Pinpoint the cell where the given text exists, returning its (X, Y) midpoint coordinate. 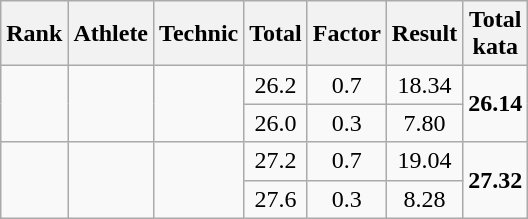
Factor (346, 34)
26.14 (496, 104)
27.6 (276, 199)
27.32 (496, 180)
Total (276, 34)
7.80 (424, 123)
Rank (34, 34)
27.2 (276, 161)
19.04 (424, 161)
Athlete (111, 34)
26.2 (276, 85)
26.0 (276, 123)
Totalkata (496, 34)
Result (424, 34)
18.34 (424, 85)
Technic (199, 34)
8.28 (424, 199)
